Identify which cell holds the provided text, then report its (x, y) central coordinate. 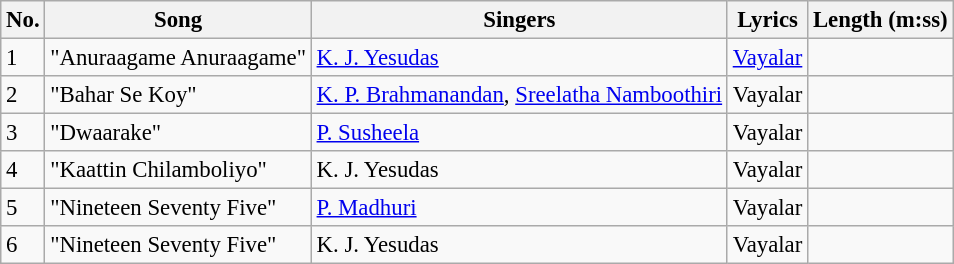
Song (178, 20)
1 (23, 58)
Lyrics (767, 20)
K. P. Brahmanandan, Sreelatha Namboothiri (519, 95)
"Bahar Se Koy" (178, 95)
P. Susheela (519, 133)
Length (m:ss) (880, 20)
"Anuraagame Anuraagame" (178, 58)
No. (23, 20)
4 (23, 170)
"Dwaarake" (178, 133)
"Kaattin Chilamboliyo" (178, 170)
6 (23, 245)
2 (23, 95)
3 (23, 133)
5 (23, 208)
P. Madhuri (519, 208)
Singers (519, 20)
